Determine the [x, y] coordinate at the center of the cell enclosing the given text.  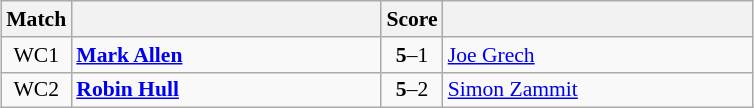
Joe Grech [598, 55]
5–2 [412, 90]
Score [412, 19]
5–1 [412, 55]
WC1 [36, 55]
WC2 [36, 90]
Simon Zammit [598, 90]
Match [36, 19]
Mark Allen [226, 55]
Robin Hull [226, 90]
